For the text-containing cell, return its midpoint in (x, y) coordinate format. 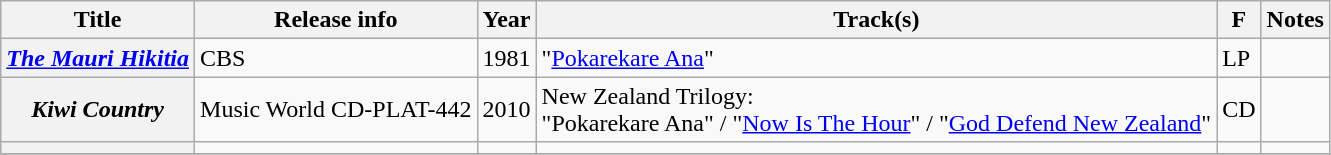
Title (98, 20)
CD (1239, 110)
Track(s) (876, 20)
2010 (506, 110)
New Zealand Trilogy:"Pokarekare Ana" / "Now Is The Hour" / "God Defend New Zealand" (876, 110)
Kiwi Country (98, 110)
LP (1239, 58)
The Mauri Hikitia (98, 58)
F (1239, 20)
"Pokarekare Ana" (876, 58)
1981 (506, 58)
Music World CD-PLAT-442 (336, 110)
Notes (1295, 20)
Year (506, 20)
CBS (336, 58)
Release info (336, 20)
